Determine the (X, Y) coordinate at the center of the cell enclosing the given text.  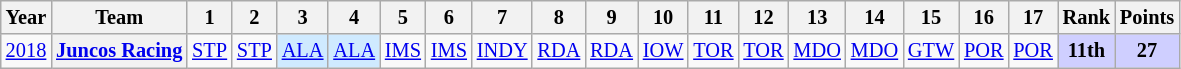
7 (502, 17)
INDY (502, 51)
3 (303, 17)
1 (210, 17)
14 (874, 17)
27 (1147, 51)
11th (1086, 51)
Rank (1086, 17)
Points (1147, 17)
11 (713, 17)
5 (403, 17)
2018 (26, 51)
Year (26, 17)
13 (818, 17)
8 (558, 17)
17 (1032, 17)
4 (354, 17)
2 (254, 17)
10 (663, 17)
Juncos Racing (119, 51)
9 (612, 17)
Team (119, 17)
6 (449, 17)
GTW (931, 51)
16 (984, 17)
IOW (663, 51)
12 (763, 17)
15 (931, 17)
